Pinpoint the cell where the given text exists, returning its (X, Y) midpoint coordinate. 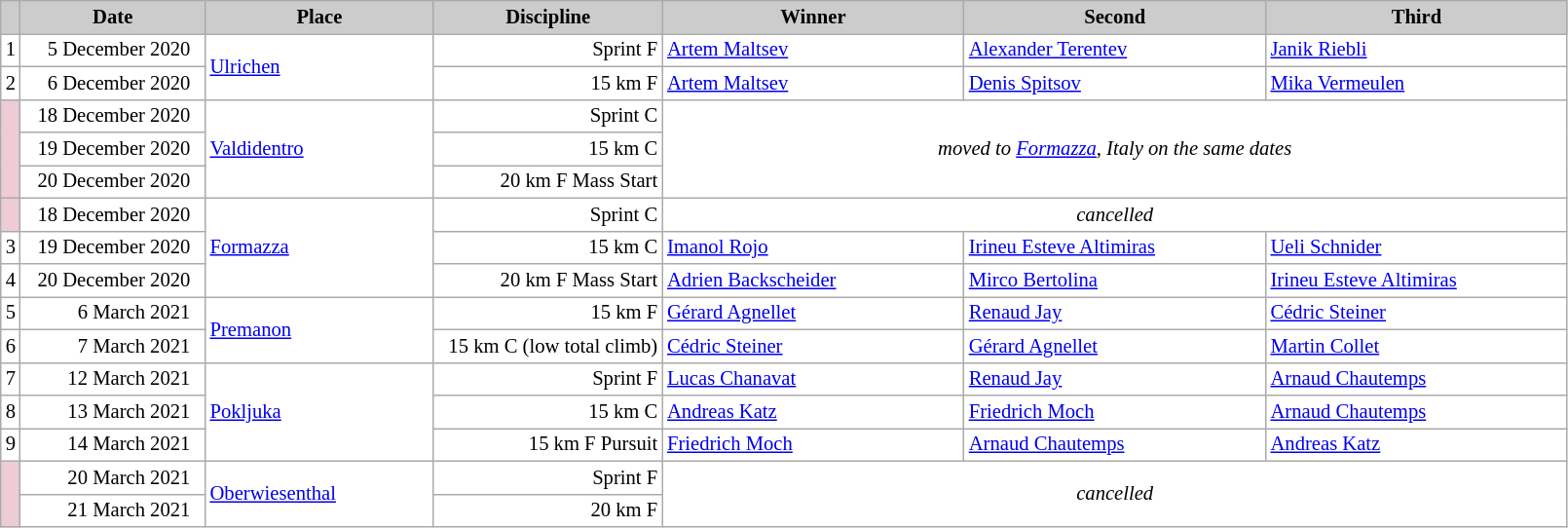
Ueli Schnider (1417, 247)
2 (11, 83)
Discipline (547, 17)
Second (1115, 17)
Oberwiesenthal (319, 494)
6 (11, 346)
Mirco Bertolina (1115, 280)
15 km C (low total climb) (547, 346)
Winner (813, 17)
1 (11, 50)
Denis Spitsov (1115, 83)
20 March 2021 (113, 477)
9 (11, 444)
14 March 2021 (113, 444)
15 km F Pursuit (547, 444)
Mika Vermeulen (1417, 83)
Date (113, 17)
4 (11, 280)
13 March 2021 (113, 412)
12 March 2021 (113, 379)
Place (319, 17)
6 December 2020 (113, 83)
7 March 2021 (113, 346)
Imanol Rojo (813, 247)
Premanon (319, 329)
20 km F (547, 510)
5 (11, 313)
Janik Riebli (1417, 50)
Adrien Backscheider (813, 280)
Lucas Chanavat (813, 379)
Martin Collet (1417, 346)
Valdidentro (319, 148)
5 December 2020 (113, 50)
moved to Formazza, Italy on the same dates (1114, 148)
3 (11, 247)
Pokljuka (319, 411)
6 March 2021 (113, 313)
Alexander Terentev (1115, 50)
Ulrichen (319, 66)
8 (11, 412)
Formazza (319, 247)
Third (1417, 17)
7 (11, 379)
21 March 2021 (113, 510)
